Output the [x, y] coordinate of the center of the cell containing the given text.  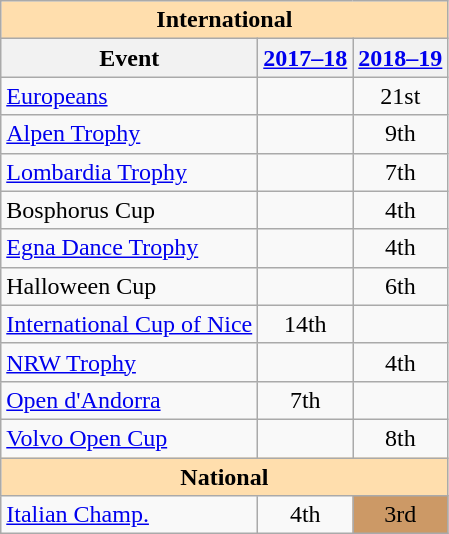
2017–18 [306, 58]
International [224, 20]
Egna Dance Trophy [130, 248]
National [224, 477]
3rd [400, 515]
Lombardia Trophy [130, 172]
Italian Champ. [130, 515]
2018–19 [400, 58]
Volvo Open Cup [130, 438]
Alpen Trophy [130, 134]
Halloween Cup [130, 286]
Europeans [130, 96]
9th [400, 134]
International Cup of Nice [130, 324]
6th [400, 286]
Bosphorus Cup [130, 210]
Event [130, 58]
Open d'Andorra [130, 400]
NRW Trophy [130, 362]
8th [400, 438]
14th [306, 324]
21st [400, 96]
